Search for the cell housing the specified text and yield its [X, Y] center coordinate. 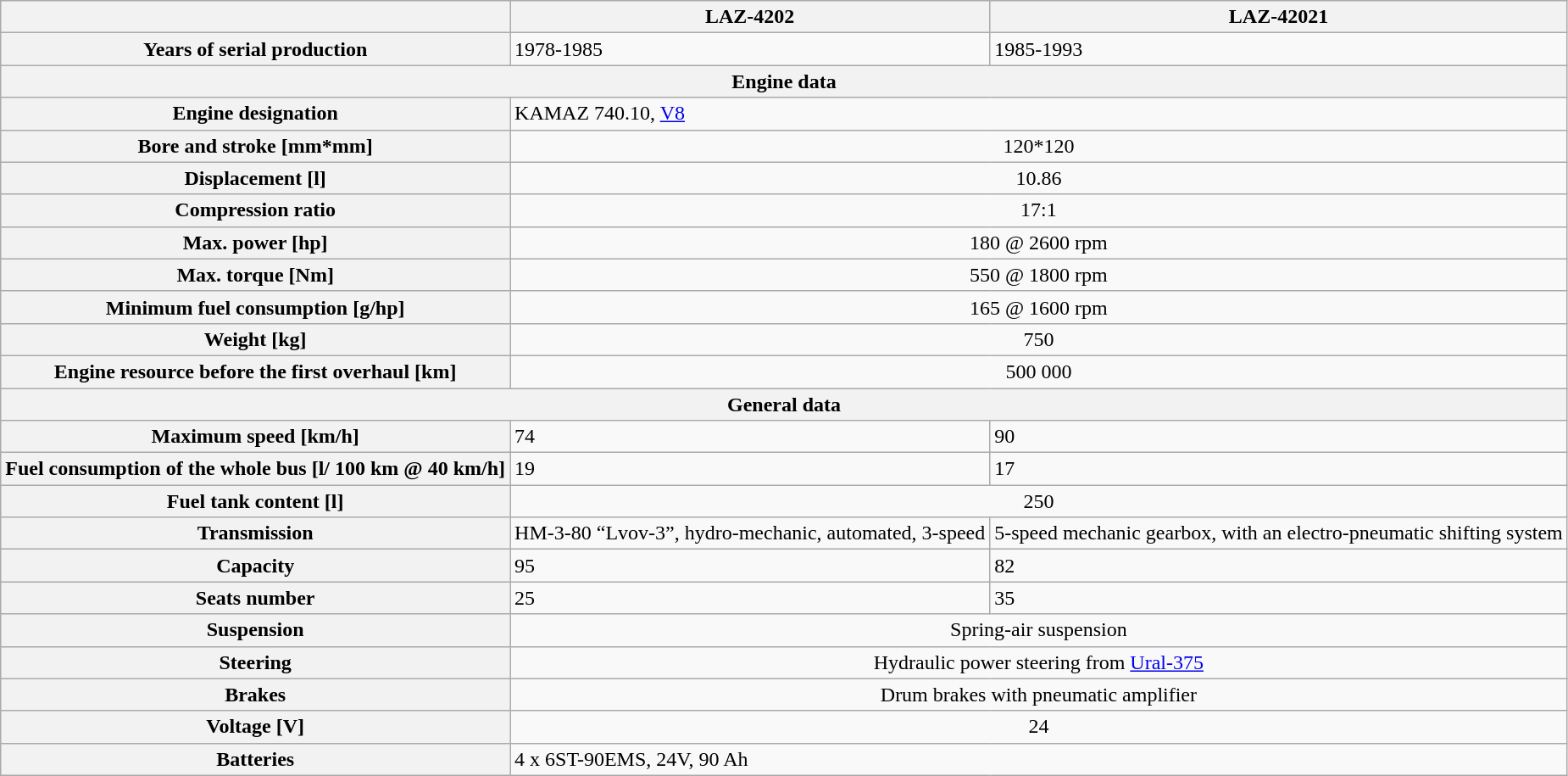
500 000 [1039, 371]
Fuel tank content [l] [256, 501]
180 @ 2600 rpm [1039, 243]
750 [1039, 339]
120*120 [1039, 146]
35 [1279, 598]
17 [1279, 469]
24 [1039, 727]
10.86 [1039, 178]
5-speed mechanic gearbox, with an electro-pneumatic shifting system [1279, 533]
550 @ 1800 rpm [1039, 275]
Hydraulic power steering from Ural-375 [1039, 662]
1985-1993 [1279, 49]
1978-1985 [750, 49]
Minimum fuel consumption [g/hp] [256, 307]
Steering [256, 662]
Batteries [256, 759]
25 [750, 598]
Fuel consumption of the whole bus [l/ 100 km @ 40 km/h] [256, 469]
74 [750, 437]
17:1 [1039, 210]
Weight [kg] [256, 339]
Transmission [256, 533]
Drum brakes with pneumatic amplifier [1039, 695]
Capacity [256, 566]
19 [750, 469]
LAZ-4202 [750, 17]
Brakes [256, 695]
250 [1039, 501]
165 @ 1600 rpm [1039, 307]
Engine designation [256, 114]
Displacement [l] [256, 178]
Engine data [785, 81]
Maximum speed [km/h] [256, 437]
KAMAZ 740.10, V8 [1039, 114]
Years of serial production [256, 49]
General data [785, 405]
Engine resource before the first overhaul [km] [256, 371]
HM-3-80 “Lvov-3”, hydro-mechanic, automated, 3-speed [750, 533]
95 [750, 566]
82 [1279, 566]
90 [1279, 437]
Suspension [256, 630]
Compression ratio [256, 210]
4 x 6ST-90EMS, 24V, 90 Ah [1039, 759]
Max. power [hp] [256, 243]
Max. torque [Nm] [256, 275]
Voltage [V] [256, 727]
Seats number [256, 598]
Bore and stroke [mm*mm] [256, 146]
LAZ-42021 [1279, 17]
Spring-air suspension [1039, 630]
